Return the [x, y] coordinate for the center point of the cell that contains the specified text.  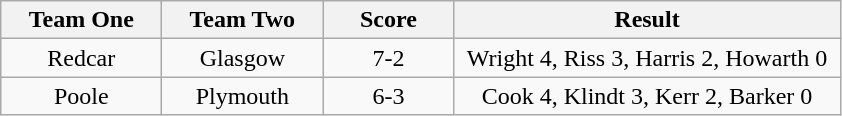
Glasgow [242, 58]
6-3 [388, 96]
Plymouth [242, 96]
Result [647, 20]
Team One [82, 20]
Poole [82, 96]
Redcar [82, 58]
Wright 4, Riss 3, Harris 2, Howarth 0 [647, 58]
7-2 [388, 58]
Score [388, 20]
Team Two [242, 20]
Cook 4, Klindt 3, Kerr 2, Barker 0 [647, 96]
